Determine the (X, Y) coordinate at the center of the cell enclosing the given text.  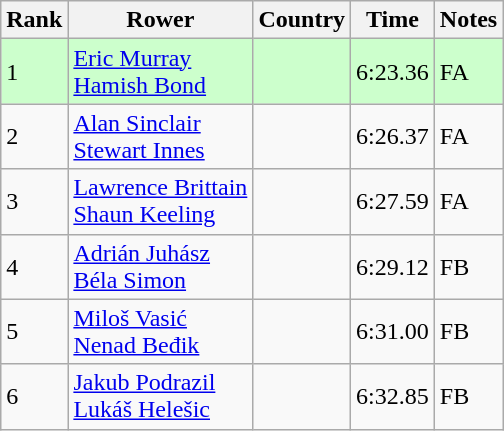
Eric MurrayHamish Bond (160, 72)
Time (393, 20)
Jakub PodrazilLukáš Helešic (160, 396)
6:29.12 (393, 266)
4 (34, 266)
Alan SinclairStewart Innes (160, 136)
6:31.00 (393, 332)
Adrián JuhászBéla Simon (160, 266)
1 (34, 72)
6:27.59 (393, 202)
Notes (468, 20)
Lawrence BrittainShaun Keeling (160, 202)
Country (302, 20)
Rank (34, 20)
6:32.85 (393, 396)
3 (34, 202)
6:23.36 (393, 72)
5 (34, 332)
6:26.37 (393, 136)
Rower (160, 20)
6 (34, 396)
2 (34, 136)
Miloš VasićNenad Beđik (160, 332)
